Return the [x, y] coordinate for the center point of the cell that contains the specified text.  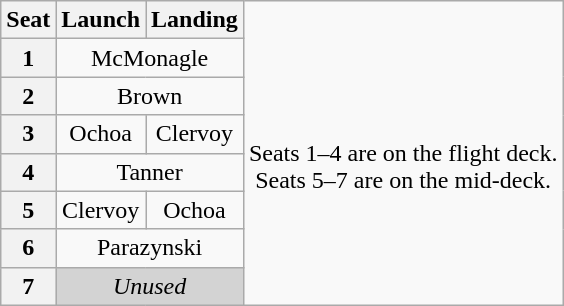
3 [28, 134]
6 [28, 248]
4 [28, 172]
Seat [28, 20]
2 [28, 96]
7 [28, 286]
Launch [101, 20]
1 [28, 58]
Seats 1–4 are on the flight deck.Seats 5–7 are on the mid-deck. [403, 153]
McMonagle [150, 58]
Tanner [150, 172]
Landing [195, 20]
5 [28, 210]
Parazynski [150, 248]
Brown [150, 96]
Unused [150, 286]
